Determine the (x, y) coordinate at the center of the cell enclosing the given text.  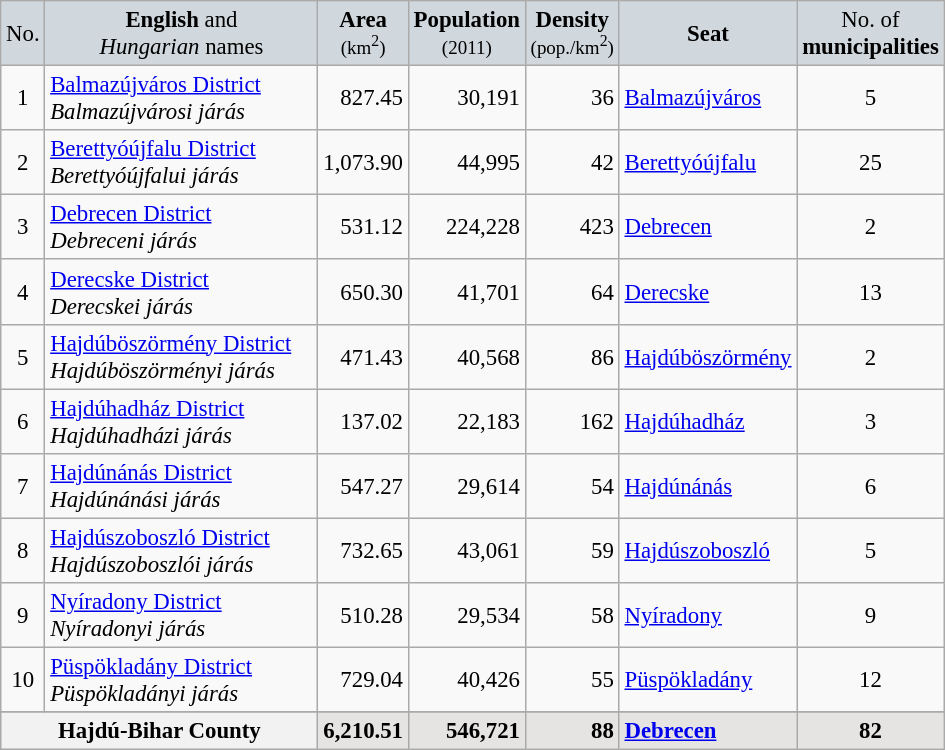
55 (572, 680)
Hajdúszoboszló District Hajdúszoboszlói járás (182, 550)
1 (23, 98)
40,568 (466, 356)
531.12 (363, 228)
Hajdúböszörmény District Hajdúböszörményi járás (182, 356)
13 (870, 292)
36 (572, 98)
1,073.90 (363, 162)
6,210.51 (363, 731)
12 (870, 680)
546,721 (466, 731)
29,534 (466, 616)
44,995 (466, 162)
423 (572, 228)
Hajdúnánás District Hajdúnánási járás (182, 486)
Seat (708, 34)
54 (572, 486)
Population (2011) (466, 34)
42 (572, 162)
547.27 (363, 486)
224,228 (466, 228)
827.45 (363, 98)
22,183 (466, 422)
59 (572, 550)
Area (km2) (363, 34)
162 (572, 422)
Püspökladány (708, 680)
58 (572, 616)
29,614 (466, 486)
82 (870, 731)
Derecske District Derecskei járás (182, 292)
Hajdúszoboszló (708, 550)
88 (572, 731)
No. (23, 34)
No. ofmunicipalities (870, 34)
Hajdúhadház District Hajdúhadházi járás (182, 422)
86 (572, 356)
650.30 (363, 292)
41,701 (466, 292)
25 (870, 162)
10 (23, 680)
137.02 (363, 422)
Berettyóújfalu District Berettyóújfalui járás (182, 162)
510.28 (363, 616)
Hajdú-Bihar County (160, 731)
4 (23, 292)
Nyíradony (708, 616)
40,426 (466, 680)
8 (23, 550)
43,061 (466, 550)
Derecske (708, 292)
Balmazújváros (708, 98)
Hajdúhadház (708, 422)
Hajdúnánás (708, 486)
Debrecen District Debreceni járás (182, 228)
471.43 (363, 356)
Nyíradony District Nyíradonyi járás (182, 616)
729.04 (363, 680)
Balmazújváros District Balmazújvárosi járás (182, 98)
30,191 (466, 98)
Püspökladány District Püspökladányi járás (182, 680)
7 (23, 486)
English andHungarian names (182, 34)
732.65 (363, 550)
Berettyóújfalu (708, 162)
Hajdúböszörmény (708, 356)
Density (pop./km2) (572, 34)
64 (572, 292)
